Extract the (X, Y) coordinate from the center of the cell holding the provided text.  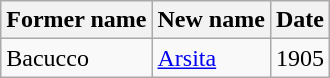
1905 (300, 58)
Arsita (211, 58)
Bacucco (76, 58)
Former name (76, 20)
Date (300, 20)
New name (211, 20)
